Provide the (X, Y) coordinate of the cell's center where the given text is located.  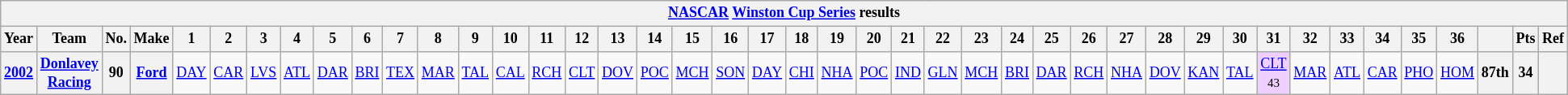
2 (229, 39)
36 (1457, 39)
IND (908, 73)
3 (263, 39)
30 (1240, 39)
29 (1204, 39)
16 (730, 39)
13 (618, 39)
2002 (19, 73)
15 (692, 39)
27 (1127, 39)
11 (547, 39)
24 (1018, 39)
31 (1273, 39)
87th (1494, 73)
18 (802, 39)
CLT43 (1273, 73)
PHO (1419, 73)
21 (908, 39)
4 (297, 39)
14 (654, 39)
HOM (1457, 73)
GLN (943, 73)
6 (367, 39)
SON (730, 73)
7 (401, 39)
25 (1052, 39)
Team (69, 39)
20 (874, 39)
LVS (263, 73)
KAN (1204, 73)
22 (943, 39)
90 (116, 73)
Donlavey Racing (69, 73)
35 (1419, 39)
28 (1165, 39)
Pts (1525, 39)
19 (837, 39)
TEX (401, 73)
CHI (802, 73)
32 (1310, 39)
1 (191, 39)
12 (582, 39)
Make (152, 39)
8 (438, 39)
23 (982, 39)
17 (767, 39)
CLT (582, 73)
9 (475, 39)
10 (511, 39)
26 (1089, 39)
Ref (1553, 39)
No. (116, 39)
CAL (511, 73)
NASCAR Winston Cup Series results (784, 13)
Ford (152, 73)
Year (19, 39)
5 (333, 39)
33 (1347, 39)
